Search for the cell housing the specified text and yield its (x, y) center coordinate. 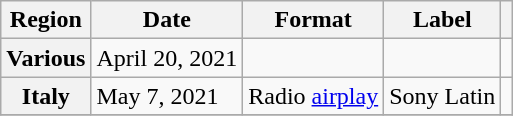
Date (167, 20)
Format (314, 20)
April 20, 2021 (167, 58)
May 7, 2021 (167, 96)
Radio airplay (314, 96)
Label (442, 20)
Region (46, 20)
Various (46, 58)
Sony Latin (442, 96)
Italy (46, 96)
